From the cell containing the given text, extract its center point as [X, Y] coordinate. 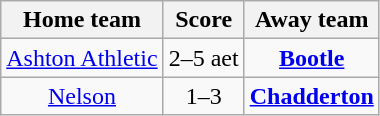
Home team [82, 20]
Nelson [82, 96]
Away team [312, 20]
2–5 aet [204, 58]
Chadderton [312, 96]
Score [204, 20]
1–3 [204, 96]
Ashton Athletic [82, 58]
Bootle [312, 58]
